Find where the given text appears and provide that cell's center as (X, Y) coordinate. 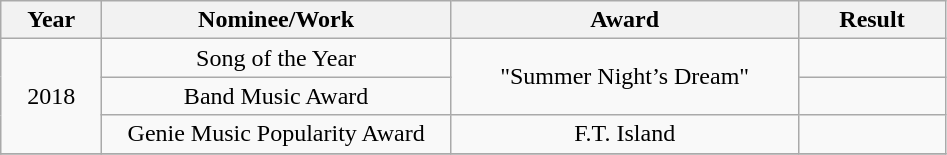
F.T. Island (624, 134)
"Summer Night’s Dream" (624, 77)
Band Music Award (276, 96)
Result (872, 20)
Nominee/Work (276, 20)
Award (624, 20)
Song of the Year (276, 58)
Genie Music Popularity Award (276, 134)
Year (52, 20)
2018 (52, 96)
